For the text-containing cell, return its midpoint in [x, y] coordinate format. 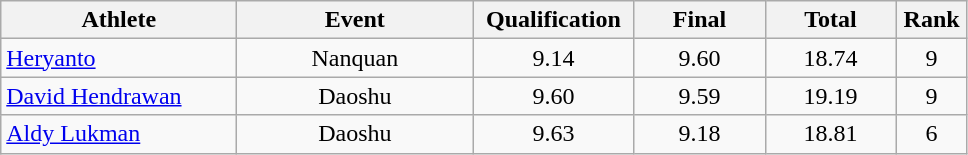
19.19 [830, 96]
18.81 [830, 134]
18.74 [830, 58]
Athlete [119, 20]
Rank [932, 20]
Total [830, 20]
Nanquan [355, 58]
Event [355, 20]
Heryanto [119, 58]
9.63 [554, 134]
9.18 [700, 134]
Final [700, 20]
David Hendrawan [119, 96]
9.14 [554, 58]
Aldy Lukman [119, 134]
6 [932, 134]
Qualification [554, 20]
9.59 [700, 96]
